Find where the given text appears and provide that cell's center as (X, Y) coordinate. 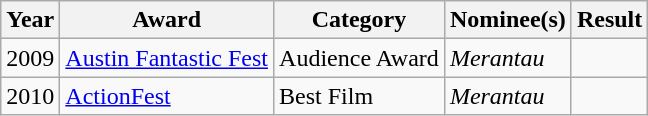
Category (360, 20)
Result (609, 20)
ActionFest (167, 96)
Nominee(s) (508, 20)
Year (30, 20)
Award (167, 20)
Best Film (360, 96)
2010 (30, 96)
2009 (30, 58)
Audience Award (360, 58)
Austin Fantastic Fest (167, 58)
